Extract the (x, y) coordinate from the center of the cell holding the provided text.  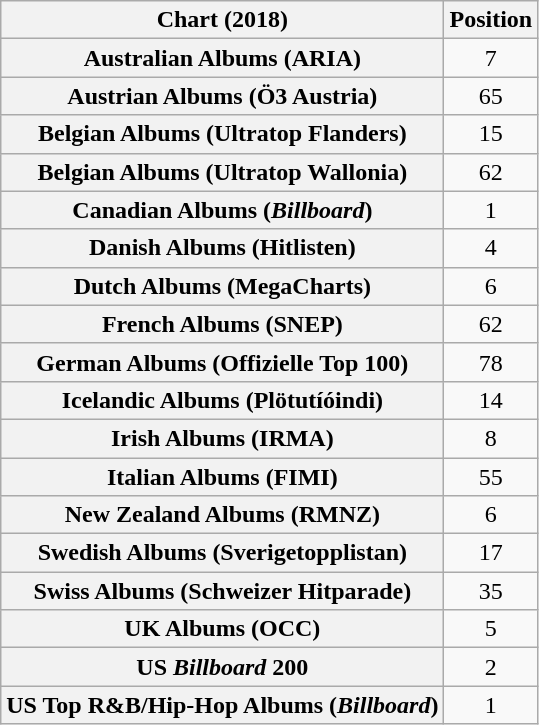
New Zealand Albums (RMNZ) (222, 515)
17 (491, 553)
Danish Albums (Hitlisten) (222, 248)
Swedish Albums (Sverigetopplistan) (222, 553)
55 (491, 477)
US Billboard 200 (222, 667)
Belgian Albums (Ultratop Flanders) (222, 134)
5 (491, 629)
35 (491, 591)
Icelandic Albums (Plötutíóindi) (222, 400)
2 (491, 667)
78 (491, 362)
Austrian Albums (Ö3 Austria) (222, 96)
Canadian Albums (Billboard) (222, 210)
Italian Albums (FIMI) (222, 477)
15 (491, 134)
4 (491, 248)
French Albums (SNEP) (222, 324)
Swiss Albums (Schweizer Hitparade) (222, 591)
14 (491, 400)
Position (491, 20)
7 (491, 58)
US Top R&B/Hip-Hop Albums (Billboard) (222, 705)
8 (491, 438)
Irish Albums (IRMA) (222, 438)
Dutch Albums (MegaCharts) (222, 286)
65 (491, 96)
Chart (2018) (222, 20)
Australian Albums (ARIA) (222, 58)
Belgian Albums (Ultratop Wallonia) (222, 172)
UK Albums (OCC) (222, 629)
German Albums (Offizielle Top 100) (222, 362)
